From the cell containing the given text, extract its center point as (x, y) coordinate. 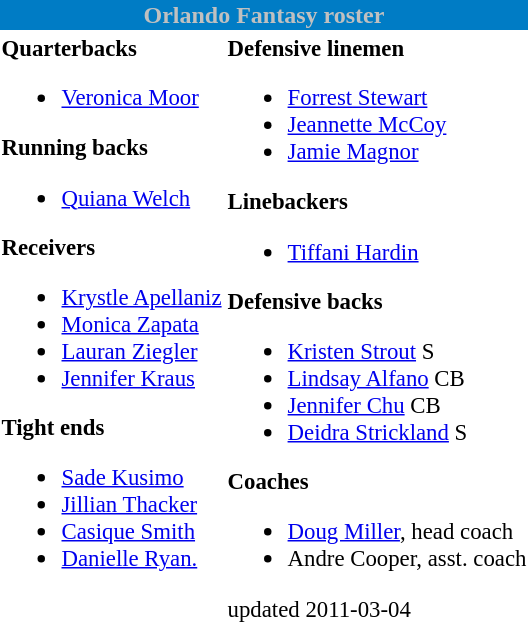
Orlando Fantasy roster (264, 15)
